Detect which cell encompasses the target text, then output its (x, y) center coordinate. 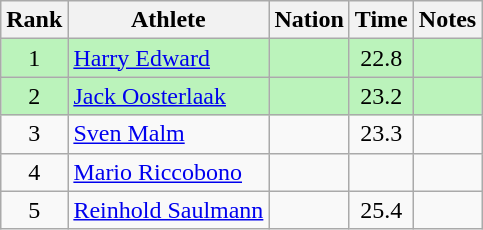
Sven Malm (168, 134)
Harry Edward (168, 58)
Time (381, 20)
25.4 (381, 210)
Jack Oosterlaak (168, 96)
5 (34, 210)
Athlete (168, 20)
Mario Riccobono (168, 172)
Reinhold Saulmann (168, 210)
1 (34, 58)
22.8 (381, 58)
Notes (447, 20)
23.2 (381, 96)
23.3 (381, 134)
2 (34, 96)
Nation (309, 20)
3 (34, 134)
Rank (34, 20)
4 (34, 172)
